Capture the cell that displays the provided text and extract its (x, y) central coordinate. 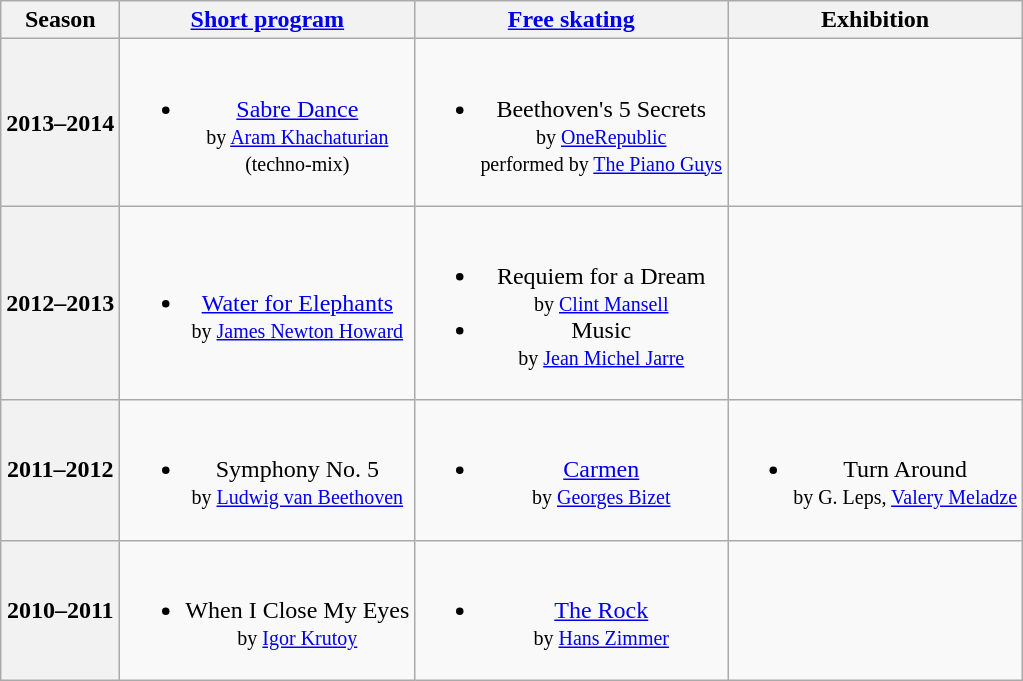
Sabre Dance by Aram Khachaturian(techno-mix) (268, 122)
2012–2013 (60, 303)
Carmen by Georges Bizet (572, 470)
2013–2014 (60, 122)
Season (60, 20)
Beethoven's 5 Secrets by OneRepublicperformed by The Piano Guys (572, 122)
Requiem for a Dream by Clint Mansell Music by Jean Michel Jarre (572, 303)
2011–2012 (60, 470)
Free skating (572, 20)
Water for Elephants by James Newton Howard (268, 303)
When I Close My Eyes by Igor Krutoy (268, 610)
The Rock by Hans Zimmer (572, 610)
Turn Around by G. Leps, Valery Meladze (876, 470)
Short program (268, 20)
Exhibition (876, 20)
Symphony No. 5 by Ludwig van Beethoven (268, 470)
2010–2011 (60, 610)
